Return [X, Y] of the center of cell containing provided text 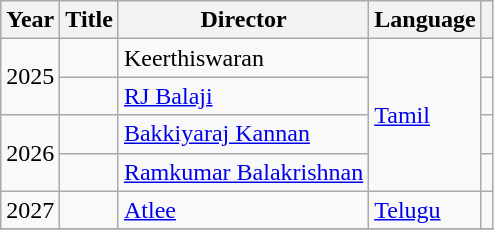
Telugu [425, 210]
Keerthiswaran [243, 58]
2026 [30, 153]
2025 [30, 77]
Year [30, 20]
Title [90, 20]
Director [243, 20]
Atlee [243, 210]
Tamil [425, 115]
Ramkumar Balakrishnan [243, 172]
Bakkiyaraj Kannan [243, 134]
RJ Balaji [243, 96]
Language [425, 20]
2027 [30, 210]
